Search for the cell housing the specified text and yield its (x, y) center coordinate. 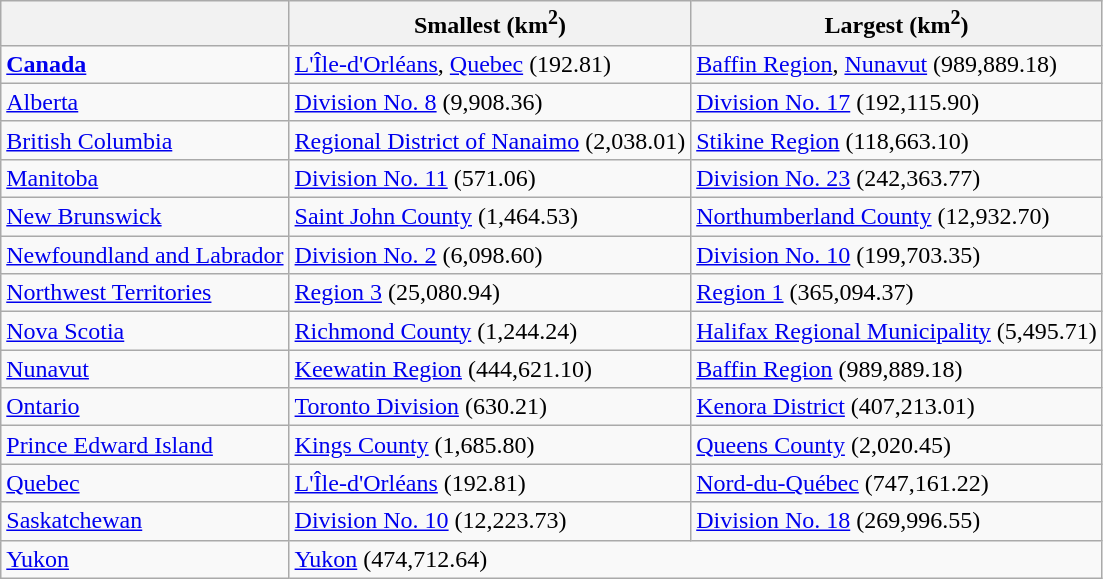
Division No. 17 (192,115.90) (897, 102)
Kenora District (407,213.01) (897, 407)
Division No. 23 (242,363.77) (897, 178)
Queens County (2,020.45) (897, 445)
Toronto Division (630.21) (490, 407)
Region 3 (25,080.94) (490, 293)
British Columbia (145, 140)
Richmond County (1,244.24) (490, 331)
Alberta (145, 102)
Newfoundland and Labrador (145, 255)
Largest (km2) (897, 24)
Smallest (km2) (490, 24)
Canada (145, 64)
Division No. 8 (9,908.36) (490, 102)
Nord-du-Québec (747,161.22) (897, 483)
Stikine Region (118,663.10) (897, 140)
Region 1 (365,094.37) (897, 293)
Division No. 2 (6,098.60) (490, 255)
Yukon (474,712.64) (696, 559)
Halifax Regional Municipality (5,495.71) (897, 331)
Kings County (1,685.80) (490, 445)
Saskatchewan (145, 521)
Yukon (145, 559)
Division No. 10 (12,223.73) (490, 521)
Quebec (145, 483)
Baffin Region (989,889.18) (897, 369)
New Brunswick (145, 217)
Manitoba (145, 178)
Keewatin Region (444,621.10) (490, 369)
Northwest Territories (145, 293)
Nova Scotia (145, 331)
Regional District of Nanaimo (2,038.01) (490, 140)
Saint John County (1,464.53) (490, 217)
Division No. 10 (199,703.35) (897, 255)
Prince Edward Island (145, 445)
Ontario (145, 407)
L'Île-d'Orléans (192.81) (490, 483)
Northumberland County (12,932.70) (897, 217)
Division No. 11 (571.06) (490, 178)
L'Île-d'Orléans, Quebec (192.81) (490, 64)
Baffin Region, Nunavut (989,889.18) (897, 64)
Division No. 18 (269,996.55) (897, 521)
Nunavut (145, 369)
